Capture the cell that displays the provided text and extract its [x, y] central coordinate. 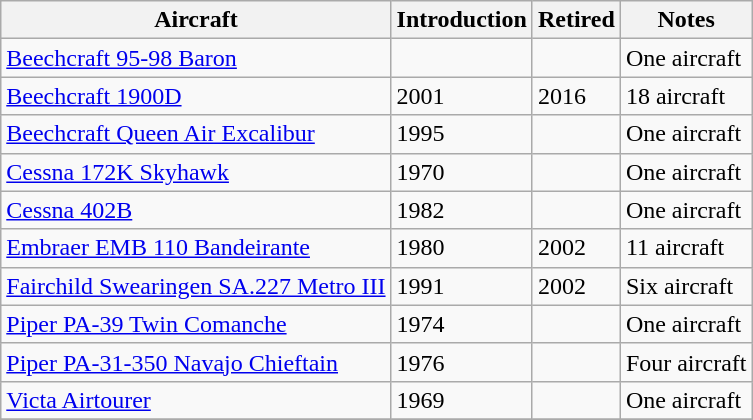
Beechcraft 1900D [196, 96]
1980 [462, 248]
18 aircraft [686, 96]
Victa Airtourer [196, 400]
Notes [686, 20]
Cessna 172K Skyhawk [196, 172]
Six aircraft [686, 286]
Four aircraft [686, 362]
1982 [462, 210]
Beechcraft 95-98 Baron [196, 58]
Aircraft [196, 20]
Piper PA-39 Twin Comanche [196, 324]
11 aircraft [686, 248]
2016 [576, 96]
Beechcraft Queen Air Excalibur [196, 134]
1991 [462, 286]
Fairchild Swearingen SA.227 Metro III [196, 286]
1974 [462, 324]
1995 [462, 134]
Cessna 402B [196, 210]
Embraer EMB 110 Bandeirante [196, 248]
Retired [576, 20]
2001 [462, 96]
1970 [462, 172]
Piper PA-31-350 Navajo Chieftain [196, 362]
1969 [462, 400]
1976 [462, 362]
Introduction [462, 20]
